Locate the cell with the specified text and output its [x, y] center coordinate. 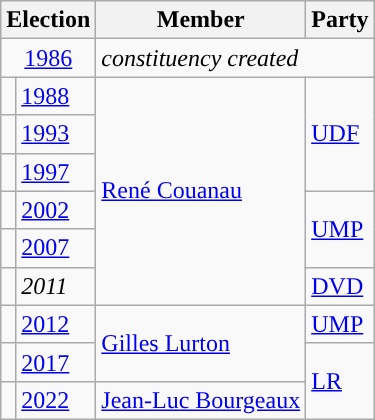
1997 [56, 172]
1986 [48, 58]
2011 [56, 286]
René Couanau [201, 191]
2022 [56, 400]
Election [48, 20]
2012 [56, 324]
Jean-Luc Bourgeaux [201, 400]
2017 [56, 362]
Party [340, 20]
2002 [56, 210]
1993 [56, 134]
DVD [340, 286]
1988 [56, 96]
UDF [340, 134]
2007 [56, 248]
LR [340, 381]
constituency created [235, 58]
Gilles Lurton [201, 343]
Member [201, 20]
